From the cell containing the given text, extract its center point as (X, Y) coordinate. 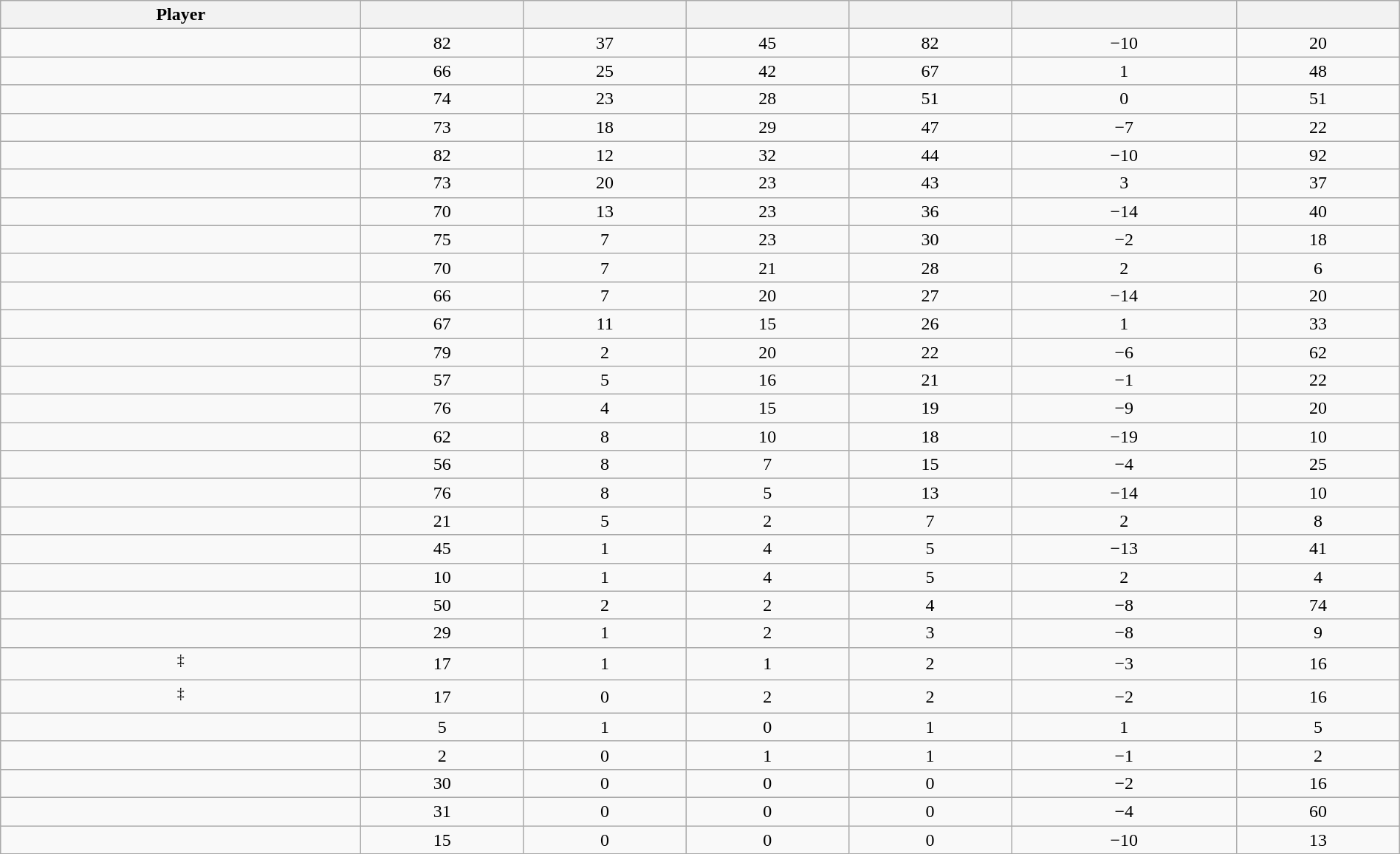
−3 (1124, 663)
48 (1318, 71)
47 (930, 127)
−7 (1124, 127)
36 (930, 211)
40 (1318, 211)
−19 (1124, 437)
42 (767, 71)
9 (1318, 633)
−6 (1124, 352)
92 (1318, 155)
32 (767, 155)
−9 (1124, 409)
27 (930, 296)
50 (442, 605)
60 (1318, 811)
12 (605, 155)
26 (930, 324)
44 (930, 155)
79 (442, 352)
31 (442, 811)
6 (1318, 267)
75 (442, 239)
56 (442, 465)
19 (930, 409)
43 (930, 183)
33 (1318, 324)
41 (1318, 549)
Player (181, 15)
57 (442, 380)
−13 (1124, 549)
11 (605, 324)
